Provide the (X, Y) coordinate of the cell's center where the given text is located.  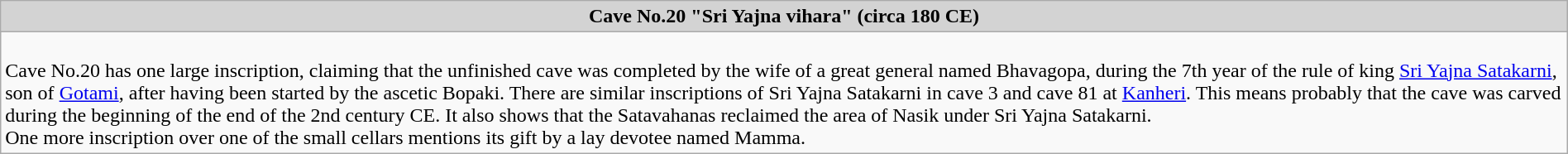
Cave No.20 "Sri Yajna vihara" (circa 180 CE) (784, 17)
